Provide the [x, y] coordinate of the cell's center where the given text is located.  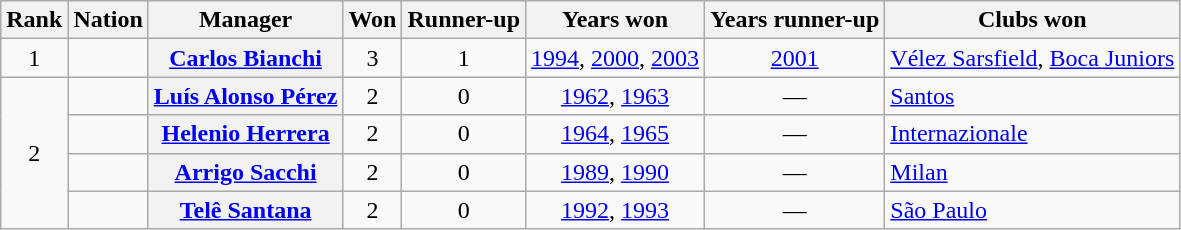
Internazionale [1032, 134]
1992, 1993 [616, 210]
Helenio Herrera [246, 134]
2001 [795, 58]
3 [372, 58]
Clubs won [1032, 20]
Arrigo Sacchi [246, 172]
Manager [246, 20]
1994, 2000, 2003 [616, 58]
São Paulo [1032, 210]
Luís Alonso Pérez [246, 96]
Won [372, 20]
1989, 1990 [616, 172]
Telê Santana [246, 210]
Milan [1032, 172]
1962, 1963 [616, 96]
Santos [1032, 96]
Carlos Bianchi [246, 58]
Years won [616, 20]
1964, 1965 [616, 134]
Vélez Sarsfield, Boca Juniors [1032, 58]
Runner-up [464, 20]
Years runner-up [795, 20]
Rank [34, 20]
Nation [108, 20]
